Capture the cell that displays the provided text and extract its (x, y) central coordinate. 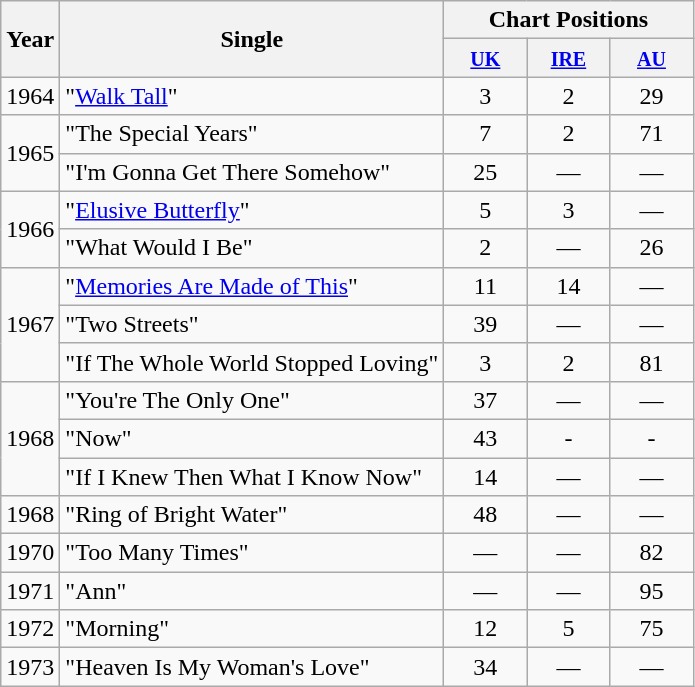
"The Special Years" (252, 134)
"Memories Are Made of This" (252, 286)
"Ann" (252, 591)
"You're The Only One" (252, 400)
1972 (30, 629)
34 (486, 667)
29 (652, 96)
1964 (30, 96)
1967 (30, 324)
UK (486, 58)
1966 (30, 229)
43 (486, 438)
37 (486, 400)
48 (486, 515)
25 (486, 172)
Single (252, 39)
1965 (30, 153)
7 (486, 134)
"Elusive Butterfly" (252, 210)
1970 (30, 553)
82 (652, 553)
26 (652, 248)
95 (652, 591)
"Heaven Is My Woman's Love" (252, 667)
"Too Many Times" (252, 553)
"Walk Tall" (252, 96)
39 (486, 324)
1971 (30, 591)
12 (486, 629)
71 (652, 134)
"Now" (252, 438)
AU (652, 58)
"Morning" (252, 629)
IRE (568, 58)
81 (652, 362)
"I'm Gonna Get There Somehow" (252, 172)
11 (486, 286)
"What Would I Be" (252, 248)
Year (30, 39)
"Two Streets" (252, 324)
1973 (30, 667)
"If I Knew Then What I Know Now" (252, 477)
"If The Whole World Stopped Loving" (252, 362)
Chart Positions (568, 20)
"Ring of Bright Water" (252, 515)
75 (652, 629)
